For the text-containing cell, return its midpoint in [X, Y] coordinate format. 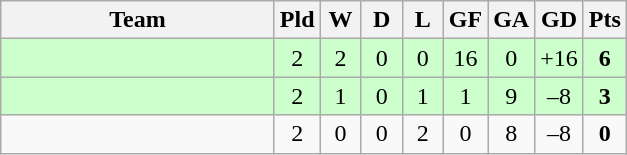
Team [138, 20]
GD [560, 20]
Pts [604, 20]
GA [512, 20]
16 [465, 58]
L [422, 20]
W [340, 20]
GF [465, 20]
3 [604, 96]
6 [604, 58]
8 [512, 134]
+16 [560, 58]
D [382, 20]
Pld [297, 20]
9 [512, 96]
